Identify which cell holds the provided text, then report its (X, Y) central coordinate. 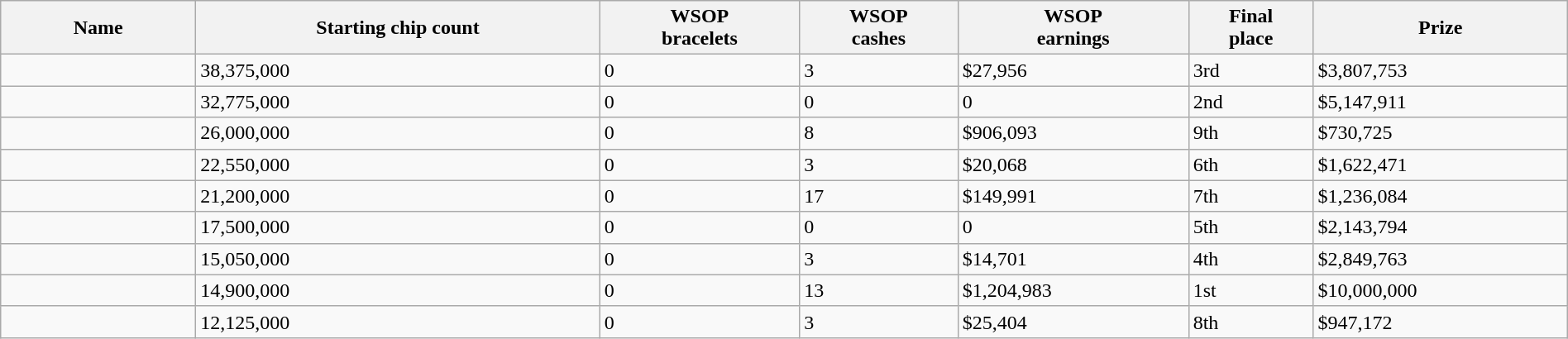
13 (879, 290)
38,375,000 (398, 70)
22,550,000 (398, 165)
$25,404 (1073, 322)
5th (1250, 227)
$906,093 (1073, 133)
2nd (1250, 102)
$5,147,911 (1441, 102)
3rd (1250, 70)
$2,849,763 (1441, 259)
8 (879, 133)
Starting chip count (398, 28)
WSOPbracelets (700, 28)
WSOPcashes (879, 28)
$947,172 (1441, 322)
21,200,000 (398, 196)
Name (98, 28)
1st (1250, 290)
9th (1250, 133)
32,775,000 (398, 102)
$730,725 (1441, 133)
15,050,000 (398, 259)
$149,991 (1073, 196)
14,900,000 (398, 290)
Finalplace (1250, 28)
$1,622,471 (1441, 165)
$1,236,084 (1441, 196)
17 (879, 196)
6th (1250, 165)
$3,807,753 (1441, 70)
$20,068 (1073, 165)
$14,701 (1073, 259)
12,125,000 (398, 322)
$2,143,794 (1441, 227)
$27,956 (1073, 70)
$1,204,983 (1073, 290)
Prize (1441, 28)
8th (1250, 322)
26,000,000 (398, 133)
WSOPearnings (1073, 28)
4th (1250, 259)
7th (1250, 196)
$10,000,000 (1441, 290)
17,500,000 (398, 227)
